Scan for the cell matching the given text and deliver its (X, Y) coordinate at center. 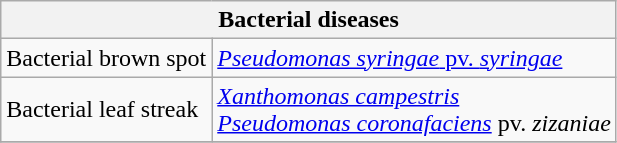
Bacterial diseases (309, 20)
Bacterial leaf streak (106, 110)
Xanthomonas campestrisPseudomonas coronafaciens pv. zizaniae (414, 110)
Pseudomonas syringae pv. syringae (414, 58)
Bacterial brown spot (106, 58)
